Return (X, Y) of the center of cell containing provided text 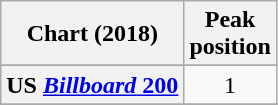
1 (230, 85)
Chart (2018) (92, 34)
US Billboard 200 (92, 85)
Peakposition (230, 34)
